From the cell containing the given text, extract its center point as (X, Y) coordinate. 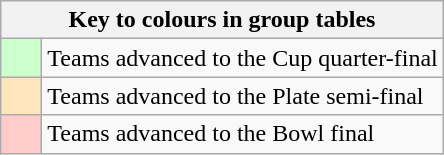
Teams advanced to the Cup quarter-final (242, 58)
Key to colours in group tables (222, 20)
Teams advanced to the Bowl final (242, 134)
Teams advanced to the Plate semi-final (242, 96)
